Return the [x, y] coordinate for the center point of the cell that contains the specified text.  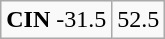
CIN -31.5 [56, 19]
52.5 [138, 19]
